Identify which cell holds the provided text, then report its [X, Y] central coordinate. 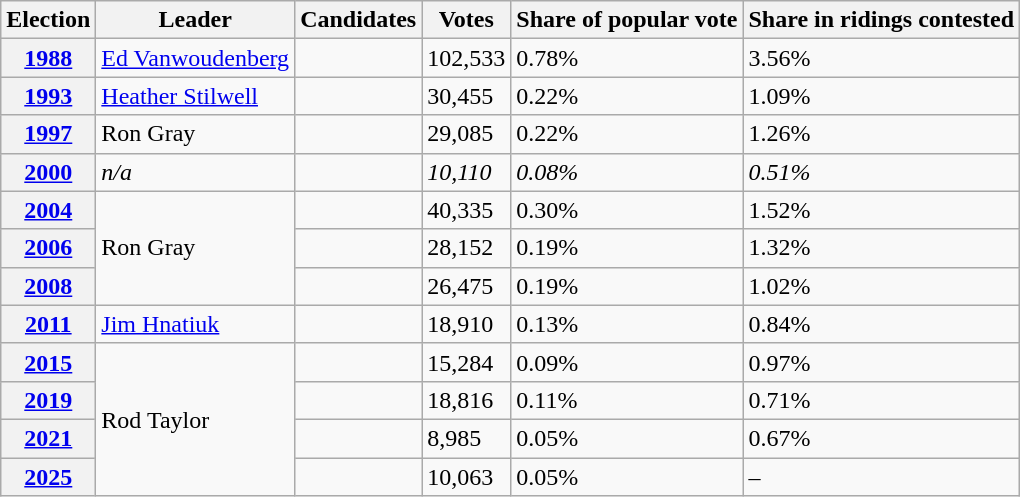
1.52% [882, 210]
Share of popular vote [627, 20]
8,985 [466, 438]
40,335 [466, 210]
18,910 [466, 324]
– [882, 477]
Jim Hnatiuk [196, 324]
26,475 [466, 286]
Votes [466, 20]
10,063 [466, 477]
2011 [48, 324]
29,085 [466, 134]
0.51% [882, 172]
0.09% [627, 362]
1.02% [882, 286]
18,816 [466, 400]
2021 [48, 438]
15,284 [466, 362]
2015 [48, 362]
0.30% [627, 210]
0.11% [627, 400]
0.78% [627, 58]
30,455 [466, 96]
Heather Stilwell [196, 96]
1.09% [882, 96]
1988 [48, 58]
Candidates [358, 20]
Election [48, 20]
Rod Taylor [196, 419]
102,533 [466, 58]
2008 [48, 286]
0.67% [882, 438]
3.56% [882, 58]
0.84% [882, 324]
Ed Vanwoudenberg [196, 58]
0.08% [627, 172]
0.13% [627, 324]
0.71% [882, 400]
2000 [48, 172]
Leader [196, 20]
1.26% [882, 134]
Share in ridings contested [882, 20]
10,110 [466, 172]
2019 [48, 400]
2004 [48, 210]
28,152 [466, 248]
0.97% [882, 362]
1.32% [882, 248]
2006 [48, 248]
2025 [48, 477]
n/a [196, 172]
1997 [48, 134]
1993 [48, 96]
